Pinpoint the cell where the given text exists, returning its [X, Y] midpoint coordinate. 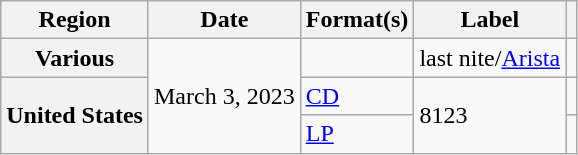
LP [357, 134]
Label [490, 20]
Various [75, 58]
CD [357, 96]
last nite/Arista [490, 58]
United States [75, 115]
Format(s) [357, 20]
March 3, 2023 [224, 96]
Region [75, 20]
8123 [490, 115]
Date [224, 20]
